Output the (x, y) coordinate of the center of the cell containing the given text.  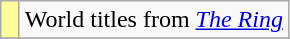
World titles from The Ring (154, 20)
